Determine the [x, y] coordinate at the center of the cell enclosing the given text.  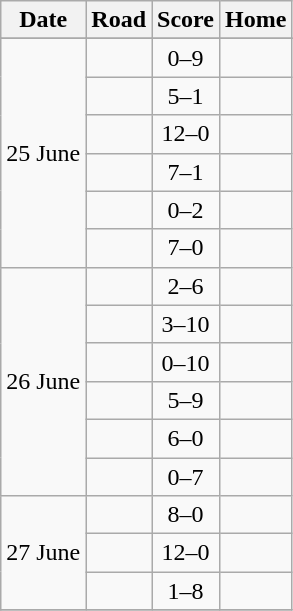
27 June [44, 553]
1–8 [186, 591]
26 June [44, 381]
5–1 [186, 96]
6–0 [186, 438]
Score [186, 20]
Road [119, 20]
0–2 [186, 210]
0–10 [186, 362]
Home [255, 20]
Date [44, 20]
3–10 [186, 324]
7–0 [186, 248]
0–9 [186, 58]
5–9 [186, 400]
2–6 [186, 286]
8–0 [186, 515]
7–1 [186, 172]
25 June [44, 153]
0–7 [186, 477]
